Detect which cell encompasses the target text, then output its [x, y] center coordinate. 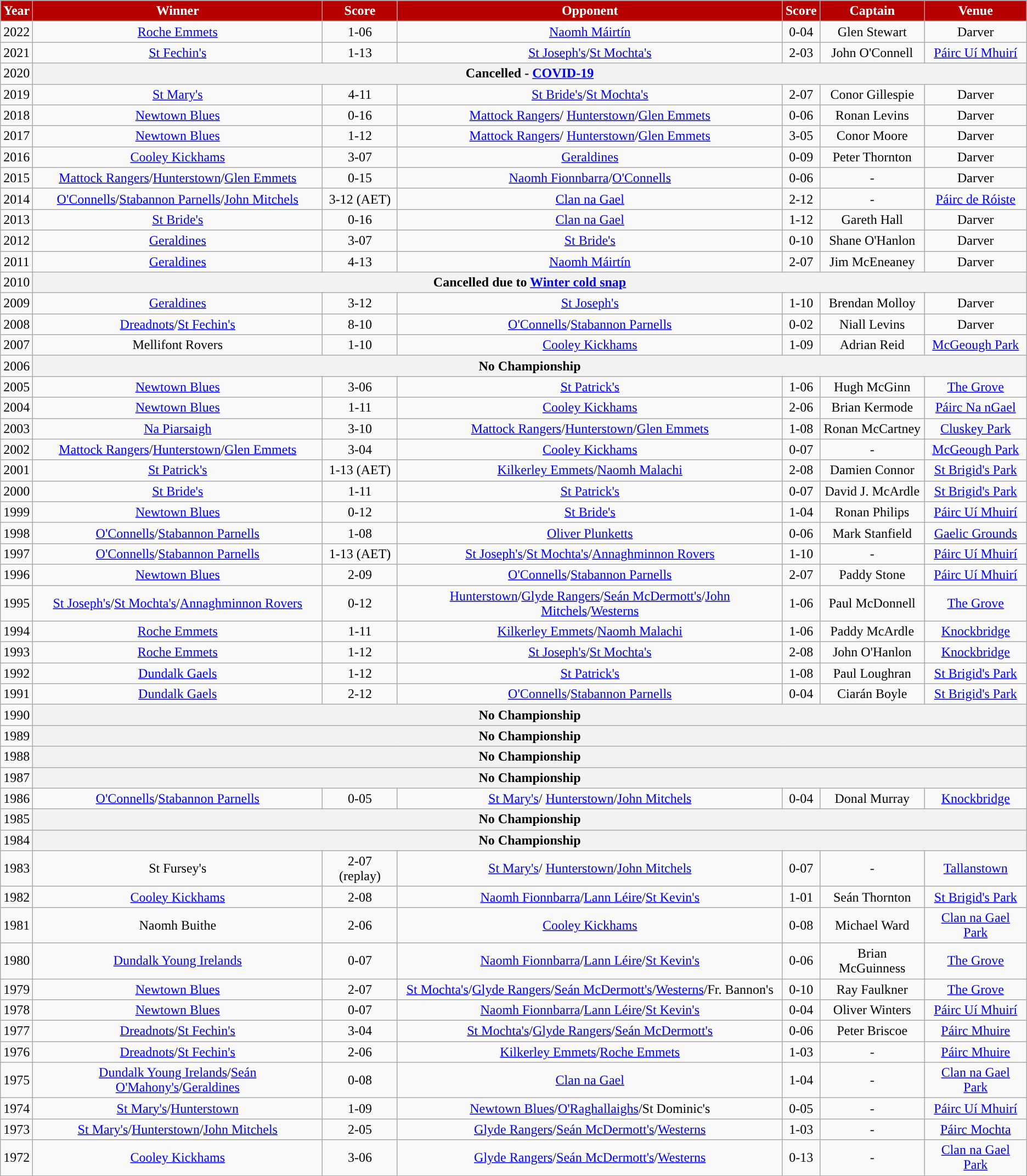
1992 [16, 673]
St Fechin's [178, 53]
1984 [16, 840]
Niall Levins [872, 324]
Brian Kermode [872, 408]
Naomh Buithe [178, 925]
1977 [16, 1031]
2006 [16, 366]
St Bride's/St Mochta's [590, 94]
Cancelled - COVID-19 [530, 74]
John O'Connell [872, 53]
1995 [16, 603]
Opponent [590, 11]
0-02 [801, 324]
Paddy Stone [872, 575]
St Mochta's/Glyde Rangers/Seán McDermott's/Westerns/Fr. Bannon's [590, 989]
2005 [16, 387]
3-05 [801, 136]
2021 [16, 53]
1993 [16, 652]
Dundalk Young Irelands [178, 960]
John O'Hanlon [872, 652]
Dundalk Young Irelands/Seán O'Mahony's/Geraldines [178, 1080]
1994 [16, 632]
1998 [16, 533]
Mellifont Rovers [178, 345]
1983 [16, 868]
1979 [16, 989]
1972 [16, 1158]
1980 [16, 960]
Paul Loughran [872, 673]
Hunterstown/Glyde Rangers/Seán McDermott's/John Mitchels/Westerns [590, 603]
0-15 [360, 178]
2017 [16, 136]
4-13 [360, 262]
Gaelic Grounds [975, 533]
2000 [16, 491]
Conor Moore [872, 136]
St Joseph's [590, 303]
St Mochta's/Glyde Rangers/Seán McDermott's [590, 1031]
3-10 [360, 429]
Paul McDonnell [872, 603]
Shane O'Hanlon [872, 240]
Jim McEneaney [872, 262]
Newtown Blues/O'Raghallaighs/St Dominic's [590, 1109]
Ronan McCartney [872, 429]
0-09 [801, 157]
1976 [16, 1052]
Cancelled due to Winter cold snap [530, 283]
Brian McGuinness [872, 960]
St Mary's [178, 94]
Conor Gillespie [872, 94]
Hugh McGinn [872, 387]
Donal Murray [872, 798]
1974 [16, 1109]
2010 [16, 283]
2001 [16, 470]
2-05 [360, 1129]
Venue [975, 11]
Seán Thornton [872, 897]
1-01 [801, 897]
2013 [16, 220]
1989 [16, 736]
Kilkerley Emmets/Roche Emmets [590, 1052]
Glen Stewart [872, 32]
St Fursey's [178, 868]
2008 [16, 324]
Na Piarsaigh [178, 429]
1996 [16, 575]
O'Connells/Stabannon Parnells/John Mitchels [178, 199]
2007 [16, 345]
3-12 (AET) [360, 199]
Captain [872, 11]
David J. McArdle [872, 491]
2-03 [801, 53]
2015 [16, 178]
Ronan Philips [872, 512]
Year [16, 11]
8-10 [360, 324]
0-13 [801, 1158]
2016 [16, 157]
1990 [16, 715]
Peter Thornton [872, 157]
Cluskey Park [975, 429]
1986 [16, 798]
Ciarán Boyle [872, 694]
Damien Connor [872, 470]
2009 [16, 303]
2-07 (replay) [360, 868]
Gareth Hall [872, 220]
Peter Briscoe [872, 1031]
1982 [16, 897]
3-12 [360, 303]
4-11 [360, 94]
Tallanstown [975, 868]
1978 [16, 1010]
2019 [16, 94]
2-09 [360, 575]
2011 [16, 262]
2018 [16, 115]
1999 [16, 512]
1985 [16, 819]
Páirc Na nGael [975, 408]
Páirc Mochta [975, 1129]
1987 [16, 778]
Ronan Levins [872, 115]
2002 [16, 449]
1981 [16, 925]
Adrian Reid [872, 345]
2020 [16, 74]
1973 [16, 1129]
1-13 [360, 53]
2012 [16, 240]
1997 [16, 554]
Páirc de Róiste [975, 199]
Michael Ward [872, 925]
Oliver Plunketts [590, 533]
Paddy McArdle [872, 632]
St Mary's/Hunterstown/John Mitchels [178, 1129]
2004 [16, 408]
Mark Stanfield [872, 533]
1975 [16, 1080]
Winner [178, 11]
2003 [16, 429]
Ray Faulkner [872, 989]
2022 [16, 32]
Oliver Winters [872, 1010]
Naomh Fionnbarra/O'Connells [590, 178]
Brendan Molloy [872, 303]
St Mary's/Hunterstown [178, 1109]
1991 [16, 694]
2014 [16, 199]
1988 [16, 757]
